Search for the cell housing the specified text and yield its [X, Y] center coordinate. 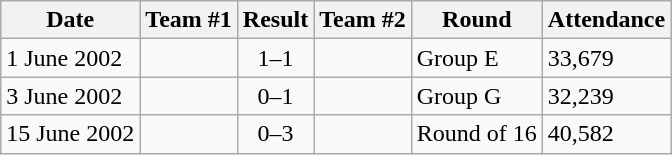
Team #1 [189, 20]
1 June 2002 [70, 58]
Group G [476, 96]
Date [70, 20]
Result [275, 20]
Group E [476, 58]
3 June 2002 [70, 96]
Team #2 [363, 20]
33,679 [606, 58]
40,582 [606, 134]
Attendance [606, 20]
1–1 [275, 58]
32,239 [606, 96]
0–1 [275, 96]
0–3 [275, 134]
Round [476, 20]
Round of 16 [476, 134]
15 June 2002 [70, 134]
